Return (x, y) of the center of cell containing provided text 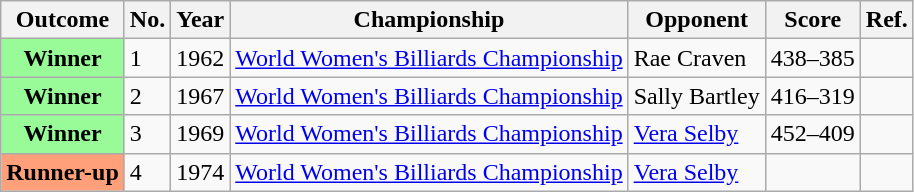
1962 (200, 58)
Outcome (63, 20)
Ref. (886, 20)
3 (147, 134)
1974 (200, 172)
2 (147, 96)
1969 (200, 134)
Runner-up (63, 172)
Opponent (696, 20)
Score (812, 20)
1967 (200, 96)
452–409 (812, 134)
4 (147, 172)
1 (147, 58)
Sally Bartley (696, 96)
No. (147, 20)
416–319 (812, 96)
438–385 (812, 58)
Championship (429, 20)
Year (200, 20)
Rae Craven (696, 58)
